Determine the [X, Y] coordinate at the center of the cell enclosing the given text.  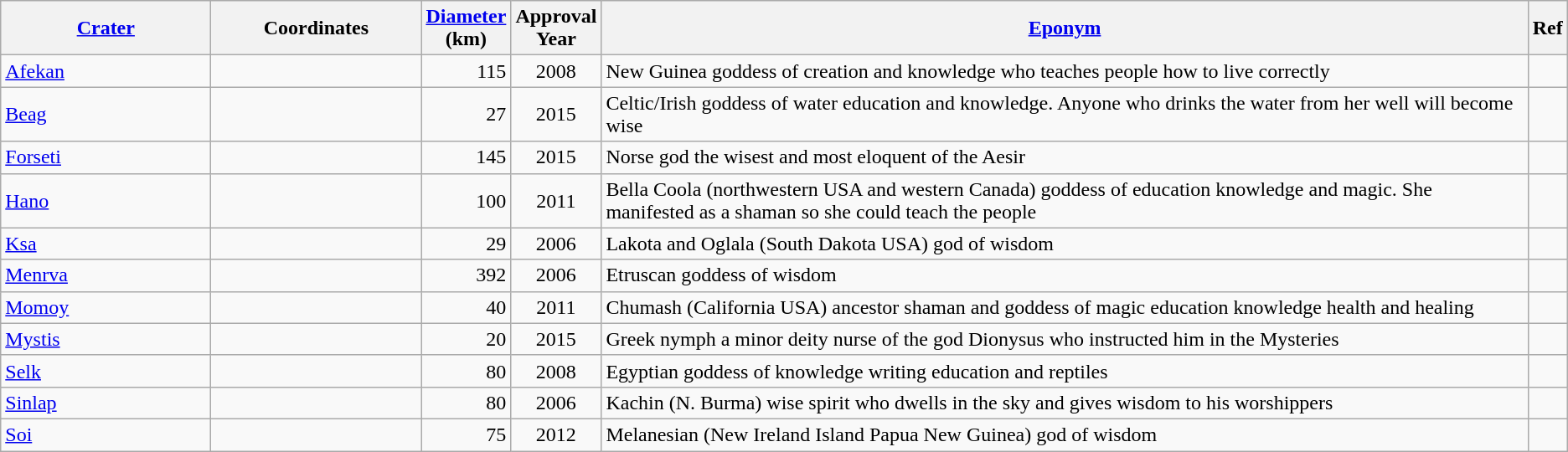
20 [466, 339]
Mystis [106, 339]
Hano [106, 201]
2012 [556, 434]
Beag [106, 114]
Momoy [106, 307]
75 [466, 434]
Egyptian goddess of knowledge writing education and reptiles [1065, 371]
Ref [1548, 28]
Coordinates [317, 28]
Forseti [106, 157]
Crater [106, 28]
Bella Coola (northwestern USA and western Canada) goddess of education knowledge and magic. She manifested as a shaman so she could teach the people [1065, 201]
ApprovalYear [556, 28]
Kachin (N. Burma) wise spirit who dwells in the sky and gives wisdom to his worshippers [1065, 403]
Ksa [106, 244]
392 [466, 275]
145 [466, 157]
115 [466, 71]
Melanesian (New Ireland Island Papua New Guinea) god of wisdom [1065, 434]
Lakota and Oglala (South Dakota USA) god of wisdom [1065, 244]
Chumash (California USA) ancestor shaman and goddess of magic education knowledge health and healing [1065, 307]
Diameter(km) [466, 28]
New Guinea goddess of creation and knowledge who teaches people how to live correctly [1065, 71]
100 [466, 201]
27 [466, 114]
Sinlap [106, 403]
Etruscan goddess of wisdom [1065, 275]
Celtic/Irish goddess of water education and knowledge. Anyone who drinks the water from her well will become wise [1065, 114]
Norse god the wisest and most eloquent of the Aesir [1065, 157]
Soi [106, 434]
Selk [106, 371]
40 [466, 307]
Menrva [106, 275]
Eponym [1065, 28]
Afekan [106, 71]
29 [466, 244]
Greek nymph a minor deity nurse of the god Dionysus who instructed him in the Mysteries [1065, 339]
